Pinpoint the cell where the given text exists, returning its [x, y] midpoint coordinate. 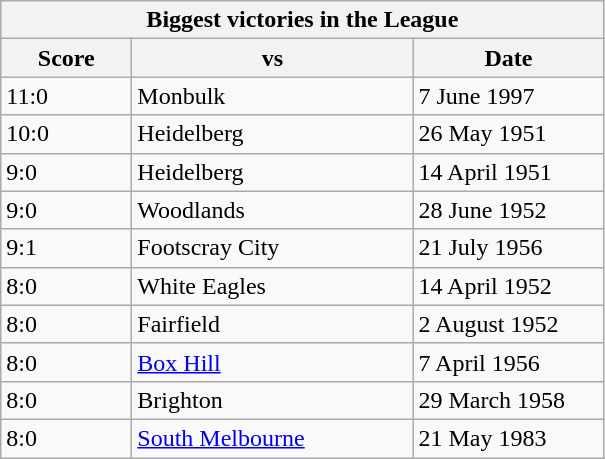
21 July 1956 [508, 248]
Date [508, 58]
10:0 [66, 134]
South Melbourne [272, 438]
14 April 1951 [508, 172]
Fairfield [272, 324]
26 May 1951 [508, 134]
14 April 1952 [508, 286]
White Eagles [272, 286]
7 April 1956 [508, 362]
7 June 1997 [508, 96]
2 August 1952 [508, 324]
Monbulk [272, 96]
Score [66, 58]
vs [272, 58]
Woodlands [272, 210]
28 June 1952 [508, 210]
9:1 [66, 248]
11:0 [66, 96]
21 May 1983 [508, 438]
29 March 1958 [508, 400]
Footscray City [272, 248]
Brighton [272, 400]
Biggest victories in the League [302, 20]
Box Hill [272, 362]
